Search for the cell housing the specified text and yield its [X, Y] center coordinate. 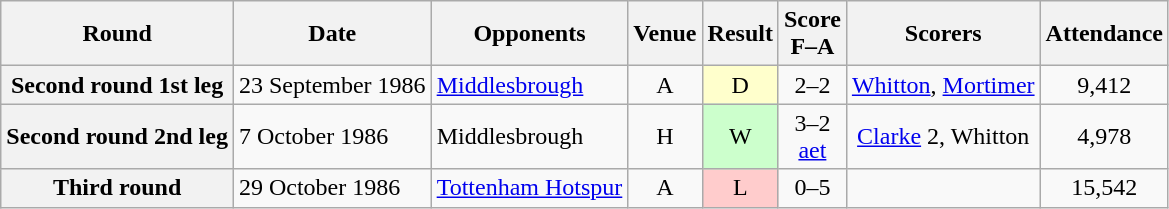
Second round 2nd leg [118, 136]
ScoreF–A [812, 34]
Date [332, 34]
29 October 1986 [332, 188]
Third round [118, 188]
L [740, 188]
Scorers [943, 34]
D [740, 85]
Attendance [1104, 34]
Opponents [530, 34]
23 September 1986 [332, 85]
3–2aet [812, 136]
Venue [665, 34]
Second round 1st leg [118, 85]
Round [118, 34]
2–2 [812, 85]
W [740, 136]
9,412 [1104, 85]
0–5 [812, 188]
H [665, 136]
4,978 [1104, 136]
Whitton, Mortimer [943, 85]
Tottenham Hotspur [530, 188]
7 October 1986 [332, 136]
15,542 [1104, 188]
Result [740, 34]
Clarke 2, Whitton [943, 136]
